Output the (X, Y) coordinate of the center of the cell containing the given text.  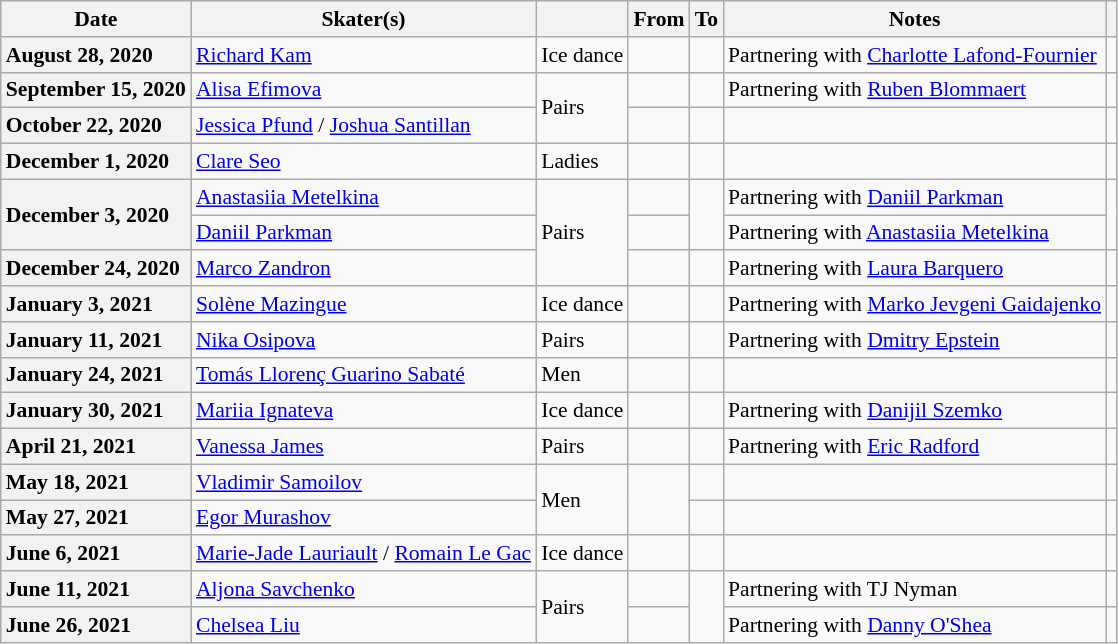
Skater(s) (364, 19)
Partnering with Dmitry Epstein (914, 340)
Egor Murashov (364, 518)
Anastasiia Metelkina (364, 197)
Partnering with Danny O'Shea (914, 625)
May 18, 2021 (96, 482)
Marie-Jade Lauriault / Romain Le Gac (364, 554)
May 27, 2021 (96, 518)
September 15, 2020 (96, 90)
Partnering with Eric Radford (914, 447)
Ladies (582, 162)
Nika Osipova (364, 340)
Partnering with Daniil Parkman (914, 197)
Partnering with Laura Barquero (914, 269)
Marco Zandron (364, 269)
August 28, 2020 (96, 55)
Partnering with Ruben Blommaert (914, 90)
To (706, 19)
October 22, 2020 (96, 126)
Notes (914, 19)
June 11, 2021 (96, 589)
December 3, 2020 (96, 214)
Solène Mazingue (364, 304)
Jessica Pfund / Joshua Santillan (364, 126)
Vanessa James (364, 447)
June 26, 2021 (96, 625)
December 1, 2020 (96, 162)
December 24, 2020 (96, 269)
April 21, 2021 (96, 447)
January 11, 2021 (96, 340)
January 30, 2021 (96, 411)
Partnering with TJ Nyman (914, 589)
June 6, 2021 (96, 554)
Partnering with Anastasiia Metelkina (914, 233)
January 24, 2021 (96, 375)
Tomás Llorenç Guarino Sabaté (364, 375)
Aljona Savchenko (364, 589)
Daniil Parkman (364, 233)
Partnering with Marko Jevgeni Gaidajenko (914, 304)
Chelsea Liu (364, 625)
Alisa Efimova (364, 90)
Partnering with Danijil Szemko (914, 411)
Date (96, 19)
Vladimir Samoilov (364, 482)
Mariia Ignateva (364, 411)
Clare Seo (364, 162)
Richard Kam (364, 55)
January 3, 2021 (96, 304)
Partnering with Charlotte Lafond-Fournier (914, 55)
From (658, 19)
